Provide the (x, y) coordinate of the cell's center where the given text is located.  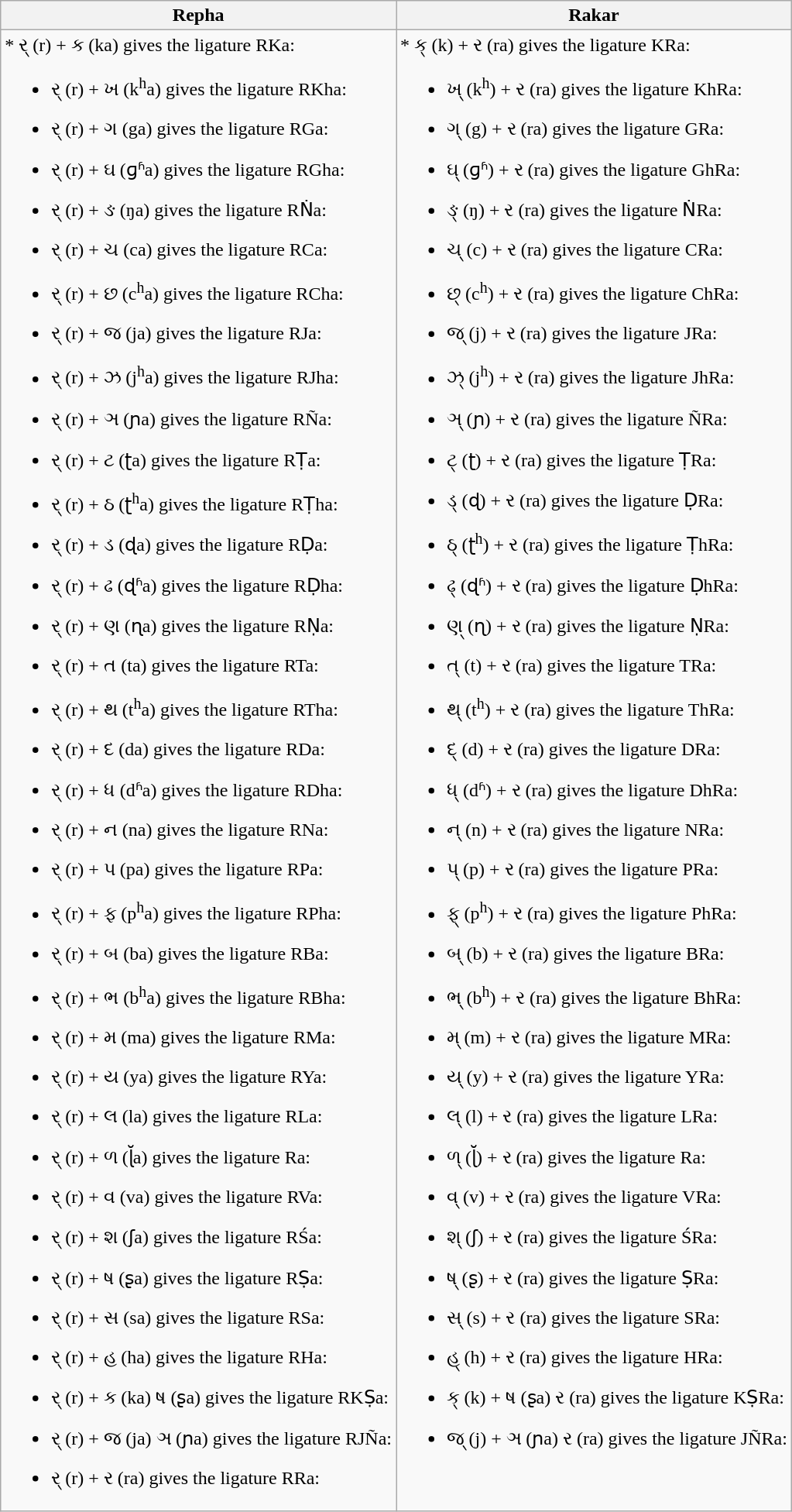
Repha (198, 15)
Rakar (595, 15)
